Search for the cell housing the specified text and yield its [X, Y] center coordinate. 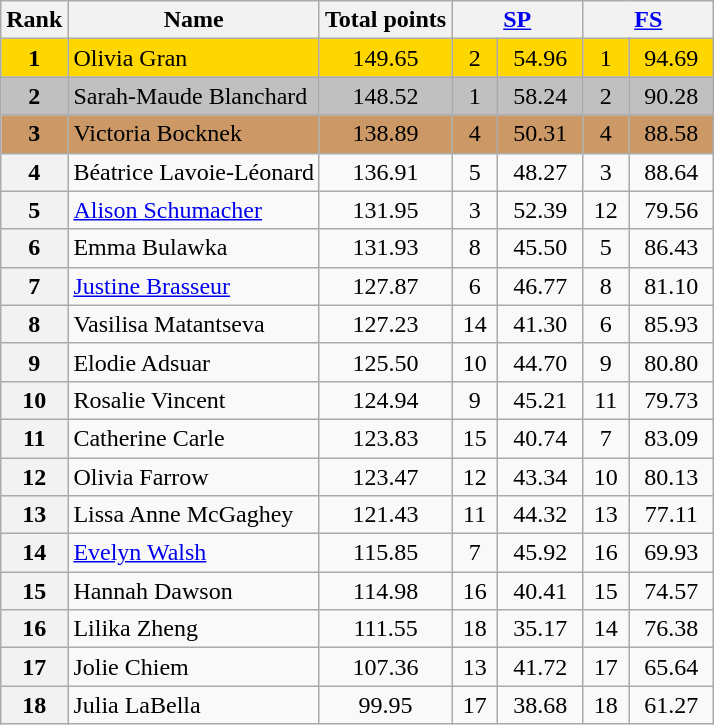
136.91 [385, 172]
46.77 [540, 286]
123.83 [385, 438]
41.30 [540, 324]
Sarah-Maude Blanchard [194, 96]
Julia LaBella [194, 705]
38.68 [540, 705]
79.73 [672, 400]
Rank [34, 20]
FS [648, 20]
99.95 [385, 705]
88.64 [672, 172]
Olivia Farrow [194, 477]
80.80 [672, 362]
Lissa Anne McGaghey [194, 515]
Evelyn Walsh [194, 553]
40.74 [540, 438]
149.65 [385, 58]
74.57 [672, 591]
Vasilisa Matantseva [194, 324]
76.38 [672, 629]
Olivia Gran [194, 58]
48.27 [540, 172]
43.34 [540, 477]
83.09 [672, 438]
115.85 [385, 553]
40.41 [540, 591]
111.55 [385, 629]
61.27 [672, 705]
45.50 [540, 248]
52.39 [540, 210]
79.56 [672, 210]
50.31 [540, 134]
94.69 [672, 58]
Catherine Carle [194, 438]
Justine Brasseur [194, 286]
Béatrice Lavoie-Léonard [194, 172]
85.93 [672, 324]
44.32 [540, 515]
41.72 [540, 667]
88.58 [672, 134]
131.95 [385, 210]
86.43 [672, 248]
Jolie Chiem [194, 667]
Name [194, 20]
77.11 [672, 515]
131.93 [385, 248]
Emma Bulawka [194, 248]
58.24 [540, 96]
127.23 [385, 324]
80.13 [672, 477]
Hannah Dawson [194, 591]
44.70 [540, 362]
148.52 [385, 96]
121.43 [385, 515]
35.17 [540, 629]
54.96 [540, 58]
81.10 [672, 286]
65.64 [672, 667]
107.36 [385, 667]
138.89 [385, 134]
SP [518, 20]
127.87 [385, 286]
Victoria Bocknek [194, 134]
Rosalie Vincent [194, 400]
Lilika Zheng [194, 629]
Alison Schumacher [194, 210]
123.47 [385, 477]
Elodie Adsuar [194, 362]
45.92 [540, 553]
90.28 [672, 96]
124.94 [385, 400]
125.50 [385, 362]
45.21 [540, 400]
Total points [385, 20]
69.93 [672, 553]
114.98 [385, 591]
